Return the (x, y) coordinate for the center point of the cell that contains the specified text.  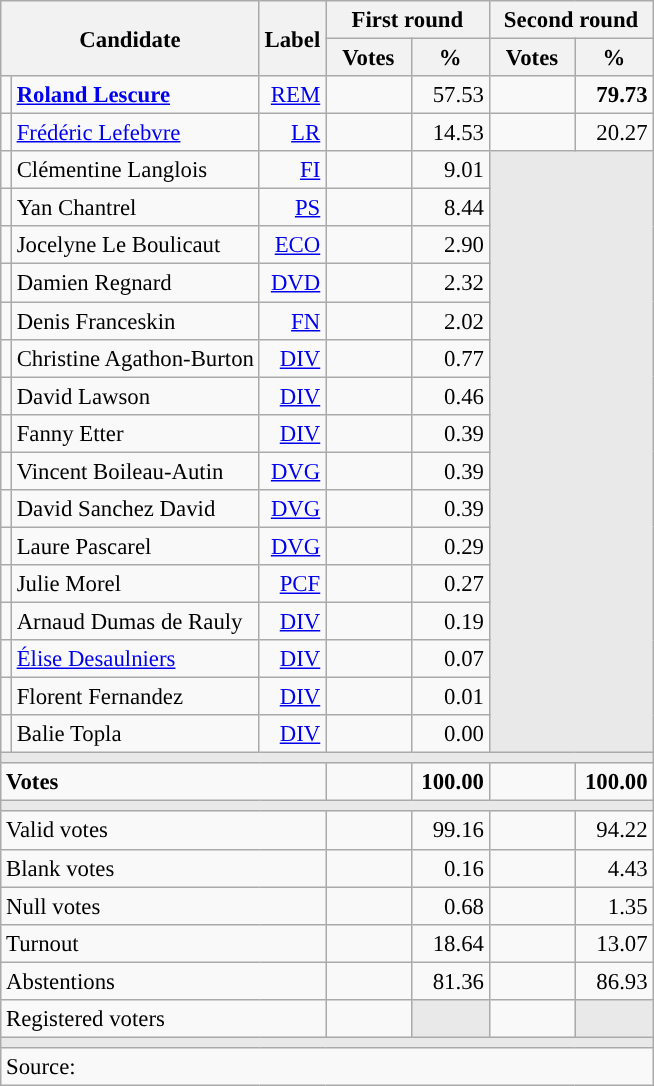
14.53 (450, 133)
8.44 (450, 208)
18.64 (450, 943)
0.77 (450, 358)
57.53 (450, 95)
1.35 (614, 906)
Label (292, 38)
Balie Topla (135, 734)
Yan Chantrel (135, 208)
PCF (292, 584)
2.90 (450, 245)
Arnaud Dumas de Rauly (135, 621)
DVD (292, 283)
0.00 (450, 734)
Julie Morel (135, 584)
Second round (571, 20)
Candidate (130, 38)
Registered voters (164, 1019)
Jocelyne Le Boulicaut (135, 245)
David Sanchez David (135, 509)
0.16 (450, 868)
Florent Fernandez (135, 697)
Fanny Etter (135, 433)
Denis Franceskin (135, 321)
86.93 (614, 981)
0.46 (450, 396)
0.29 (450, 546)
Élise Desaulniers (135, 659)
David Lawson (135, 396)
Clémentine Langlois (135, 170)
Abstentions (164, 981)
Valid votes (164, 831)
Christine Agathon-Burton (135, 358)
Null votes (164, 906)
ECO (292, 245)
Laure Pascarel (135, 546)
94.22 (614, 831)
PS (292, 208)
0.19 (450, 621)
FI (292, 170)
2.32 (450, 283)
0.27 (450, 584)
Vincent Boileau-Autin (135, 471)
2.02 (450, 321)
13.07 (614, 943)
Turnout (164, 943)
FN (292, 321)
0.68 (450, 906)
4.43 (614, 868)
99.16 (450, 831)
Damien Regnard (135, 283)
REM (292, 95)
20.27 (614, 133)
Frédéric Lefebvre (135, 133)
9.01 (450, 170)
0.07 (450, 659)
Blank votes (164, 868)
0.01 (450, 697)
First round (408, 20)
Source: (327, 1067)
LR (292, 133)
79.73 (614, 95)
Roland Lescure (135, 95)
81.36 (450, 981)
